Return the [X, Y] coordinate for the center point of the cell that contains the specified text.  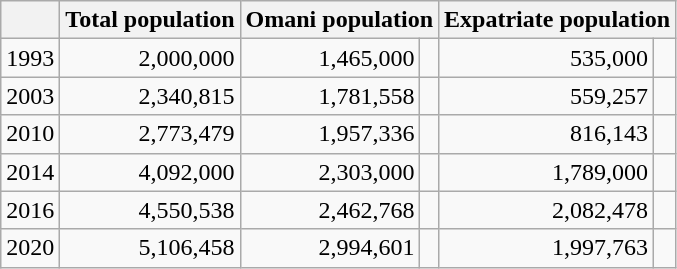
2,340,815 [150, 96]
559,257 [546, 96]
2,000,000 [150, 58]
4,092,000 [150, 172]
2014 [30, 172]
Total population [150, 20]
5,106,458 [150, 248]
1993 [30, 58]
535,000 [546, 58]
2003 [30, 96]
816,143 [546, 134]
2,082,478 [546, 210]
1,789,000 [546, 172]
2020 [30, 248]
2010 [30, 134]
Expatriate population [558, 20]
2,773,479 [150, 134]
2,462,768 [330, 210]
1,997,763 [546, 248]
Omani population [339, 20]
4,550,538 [150, 210]
2,994,601 [330, 248]
2,303,000 [330, 172]
1,781,558 [330, 96]
1,957,336 [330, 134]
1,465,000 [330, 58]
2016 [30, 210]
